Output the [x, y] coordinate of the center of the cell containing the given text.  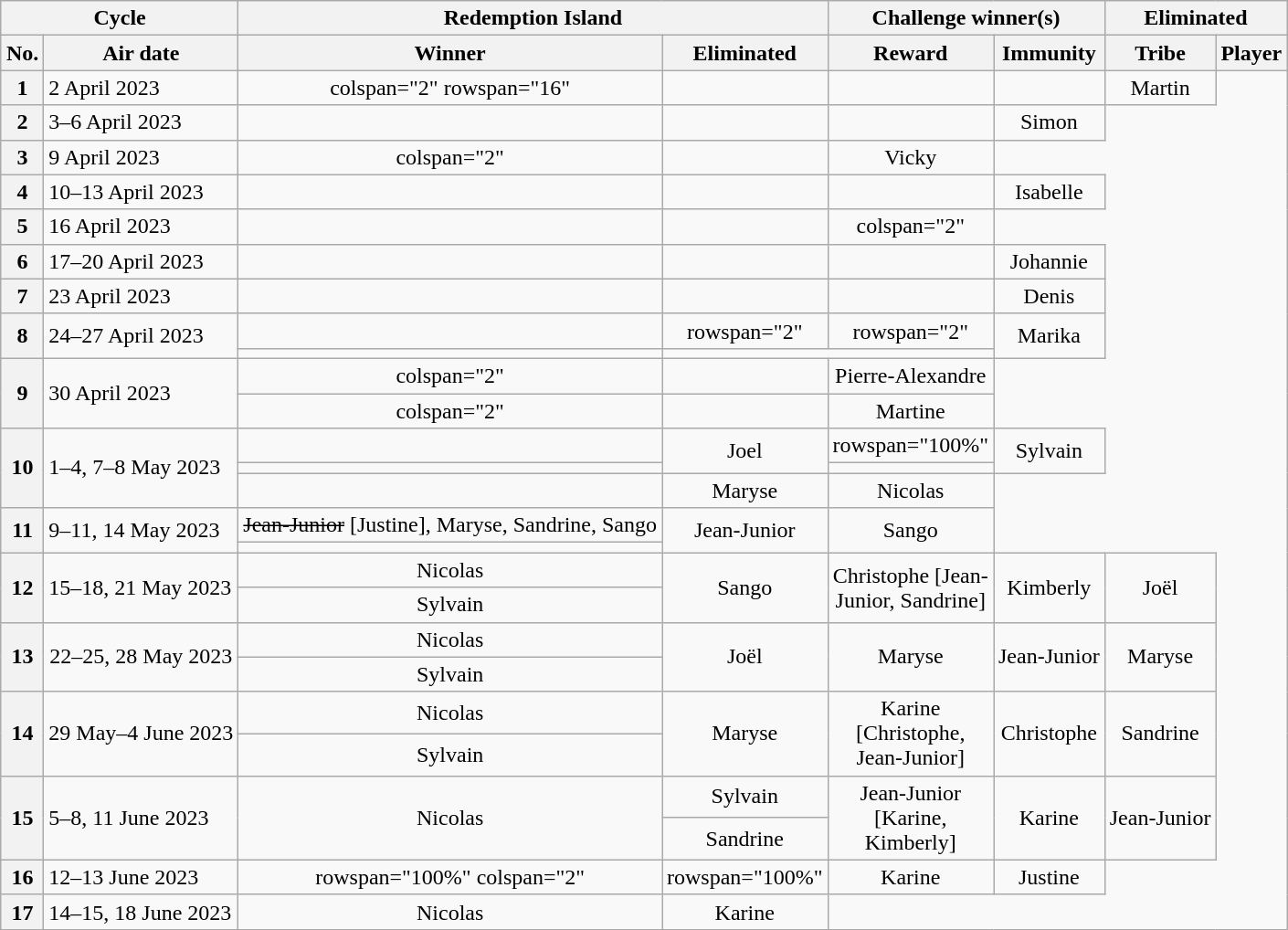
Marika [1050, 336]
3–6 April 2023 [141, 122]
17–20 April 2023 [141, 261]
10–13 April 2023 [141, 192]
16 April 2023 [141, 227]
24–27 April 2023 [141, 336]
5 [22, 227]
Johannie [1050, 261]
15–18, 21 May 2023 [141, 587]
9 [22, 393]
Karine [Christophe, Jean-Junior] [911, 734]
22–25, 28 May 2023 [141, 657]
17 [22, 912]
Jean-Junior [Justine], Maryse, Sandrine, Sango [450, 525]
1–4, 7–8 May 2023 [141, 468]
15 [22, 818]
10 [22, 468]
3 [22, 157]
6 [22, 261]
Player [1251, 53]
13 [22, 657]
1 [22, 88]
5–8, 11 June 2023 [141, 818]
Isabelle [1050, 192]
Kimberly [1050, 587]
Joel [744, 451]
4 [22, 192]
12 [22, 587]
colspan="2" rowspan="16" [450, 88]
9–11, 14 May 2023 [141, 530]
Justine [1050, 877]
No. [22, 53]
12–13 June 2023 [141, 877]
23 April 2023 [141, 296]
Winner [450, 53]
rowspan="100%" colspan="2" [450, 877]
Denis [1050, 296]
16 [22, 877]
9 April 2023 [141, 157]
Challenge winner(s) [966, 18]
Christophe [Jean-Junior, Sandrine] [911, 587]
Pierre-Alexandre [911, 375]
Redemption Island [533, 18]
Vicky [911, 157]
Simon [1050, 122]
11 [22, 530]
Martin [1160, 88]
Air date [141, 53]
7 [22, 296]
Cycle [119, 18]
29 May–4 June 2023 [141, 734]
14 [22, 734]
Christophe [1050, 734]
Immunity [1050, 53]
Reward [911, 53]
Tribe [1160, 53]
Jean-Junior [Karine, Kimberly] [911, 818]
8 [22, 336]
2 [22, 122]
2 April 2023 [141, 88]
14–15, 18 June 2023 [141, 912]
Martine [911, 410]
30 April 2023 [141, 393]
